Extract the [X, Y] coordinate from the center of the cell holding the provided text.  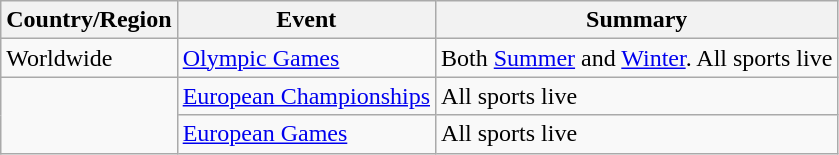
Olympic Games [306, 58]
Worldwide [89, 58]
European Championships [306, 96]
Both Summer and Winter. All sports live [637, 58]
Event [306, 20]
Country/Region [89, 20]
Summary [637, 20]
European Games [306, 134]
